Extract the [X, Y] coordinate from the center of the cell holding the provided text.  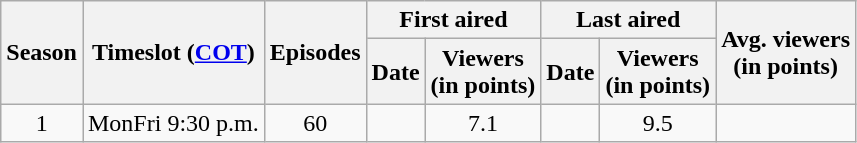
Episodes [315, 52]
MonFri 9:30 p.m. [173, 123]
Last aired [628, 20]
First aired [454, 20]
7.1 [483, 123]
1 [42, 123]
9.5 [658, 123]
Season [42, 52]
Avg. viewers(in points) [786, 52]
Timeslot (COT) [173, 52]
60 [315, 123]
